Output the (X, Y) coordinate of the center of the cell containing the given text.  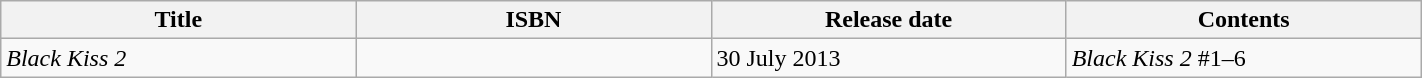
ISBN (534, 20)
30 July 2013 (888, 58)
Black Kiss 2 (178, 58)
Black Kiss 2 #1–6 (1244, 58)
Title (178, 20)
Release date (888, 20)
Contents (1244, 20)
